Provide the [X, Y] coordinate of the cell's center where the given text is located.  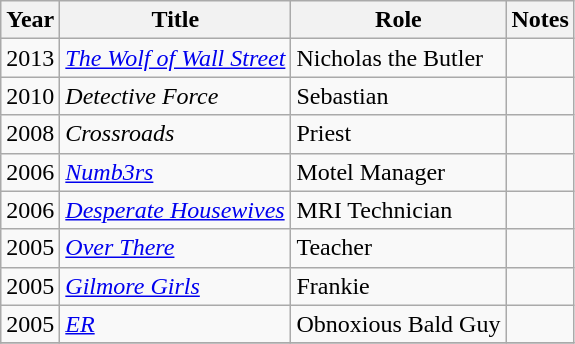
Over There [176, 248]
Desperate Housewives [176, 210]
Year [30, 20]
Title [176, 20]
Frankie [398, 286]
MRI Technician [398, 210]
The Wolf of Wall Street [176, 58]
Teacher [398, 248]
Motel Manager [398, 172]
ER [176, 324]
Gilmore Girls [176, 286]
Detective Force [176, 96]
Role [398, 20]
Notes [540, 20]
Obnoxious Bald Guy [398, 324]
Crossroads [176, 134]
Nicholas the Butler [398, 58]
2008 [30, 134]
Priest [398, 134]
2013 [30, 58]
2010 [30, 96]
Numb3rs [176, 172]
Sebastian [398, 96]
